Find where the given text appears and provide that cell's center as [x, y] coordinate. 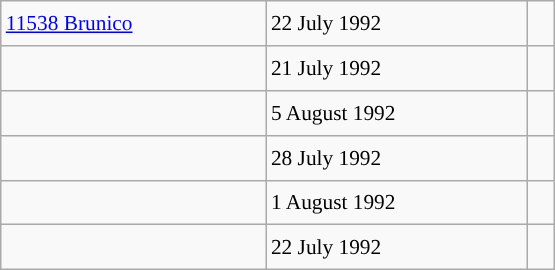
28 July 1992 [396, 158]
21 July 1992 [396, 68]
5 August 1992 [396, 114]
11538 Brunico [134, 24]
1 August 1992 [396, 202]
